Extract the [x, y] coordinate from the center of the cell holding the provided text.  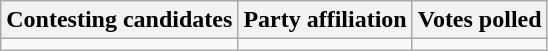
Party affiliation [325, 20]
Votes polled [480, 20]
Contesting candidates [120, 20]
